From the cell containing the given text, extract its center point as (x, y) coordinate. 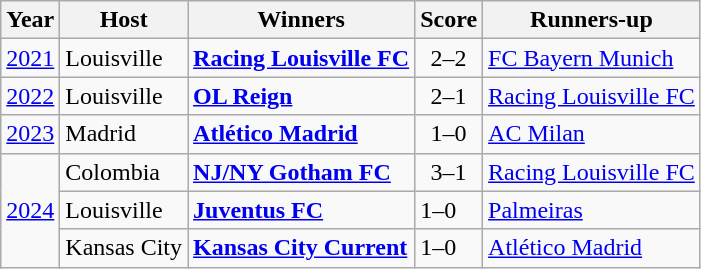
Colombia (124, 172)
NJ/NY Gotham FC (302, 172)
Madrid (124, 134)
Runners-up (592, 20)
Winners (302, 20)
AC Milan (592, 134)
Score (449, 20)
2024 (30, 210)
2021 (30, 58)
OL Reign (302, 96)
2–2 (449, 58)
2022 (30, 96)
2–1 (449, 96)
Year (30, 20)
Kansas City Current (302, 248)
Juventus FC (302, 210)
3–1 (449, 172)
FC Bayern Munich (592, 58)
Kansas City (124, 248)
2023 (30, 134)
Palmeiras (592, 210)
Host (124, 20)
